Identify which cell holds the provided text, then report its [x, y] central coordinate. 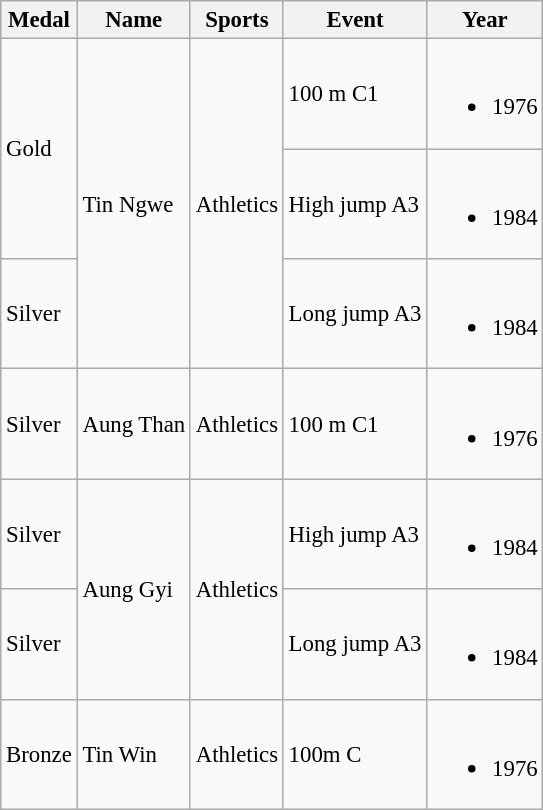
Name [134, 20]
Medal [39, 20]
Event [355, 20]
Tin Ngwe [134, 204]
Aung Gyi [134, 589]
Sports [236, 20]
Year [485, 20]
Gold [39, 149]
Aung Than [134, 424]
Tin Win [134, 754]
Bronze [39, 754]
100m C [355, 754]
